Extract the [X, Y] coordinate from the center of the cell holding the provided text.  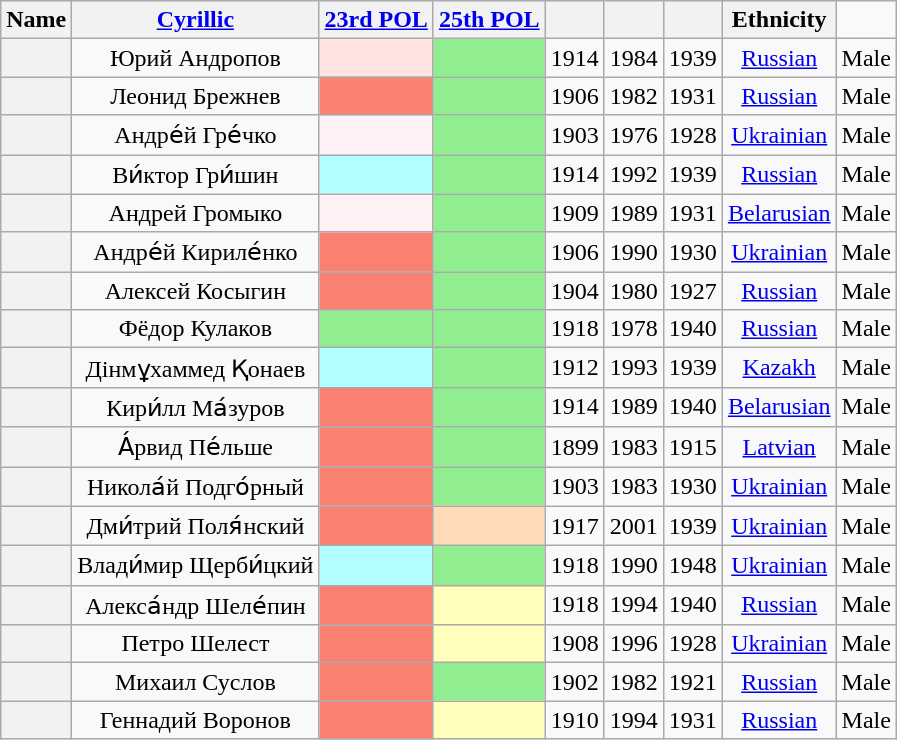
Кири́лл Ма́зуров [196, 407]
1996 [634, 644]
25th POL [489, 20]
Дми́трий Поля́нский [196, 526]
1978 [634, 329]
Kazakh [779, 368]
Андре́й Гре́чко [196, 135]
Андрей Громыко [196, 213]
1917 [574, 526]
Влади́мир Щерби́цкий [196, 566]
1921 [692, 682]
1948 [692, 566]
Алекса́ндр Шеле́пин [196, 605]
1992 [634, 174]
Юрий Андропов [196, 58]
23rd POL [376, 20]
2001 [634, 526]
Name [36, 20]
1993 [634, 368]
Геннадий Воронов [196, 720]
1908 [574, 644]
А́рвид Пе́льше [196, 447]
1912 [574, 368]
1927 [692, 291]
Latvian [779, 447]
Михаил Суслов [196, 682]
Алексей Косыгин [196, 291]
1902 [574, 682]
Петро Шелест [196, 644]
Фёдор Кулаков [196, 329]
Ви́ктор Гри́шин [196, 174]
1904 [574, 291]
Андре́й Кириле́нко [196, 252]
1984 [634, 58]
Дінмұхаммед Қонаев [196, 368]
1976 [634, 135]
1915 [692, 447]
1909 [574, 213]
Ethnicity [779, 20]
Cyrillic [196, 20]
1910 [574, 720]
Леонид Брежнев [196, 96]
Никола́й Подго́рный [196, 486]
1899 [574, 447]
1980 [634, 291]
